Extract the (x, y) coordinate from the center of the cell holding the provided text.  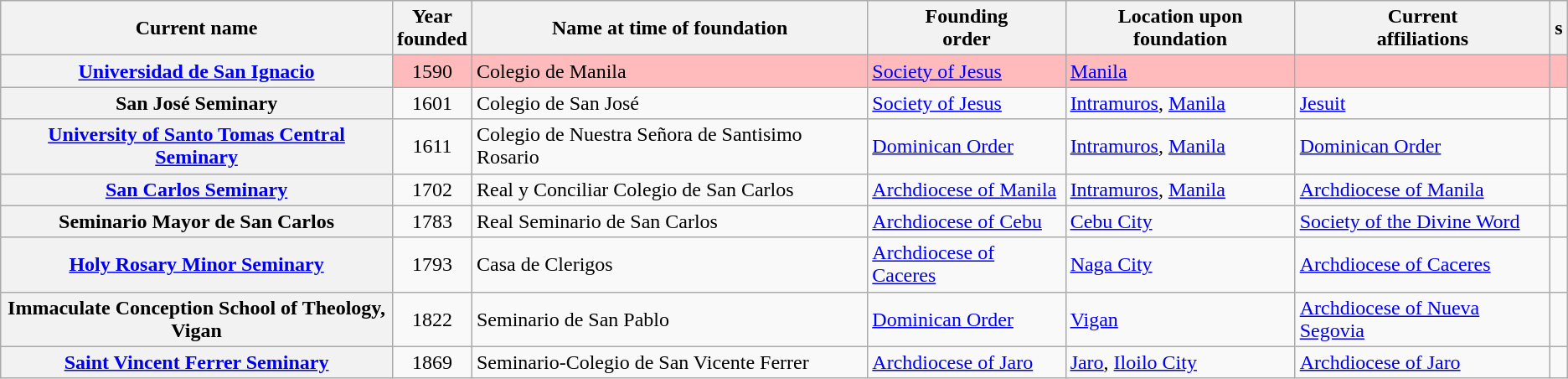
s (1559, 29)
1793 (432, 265)
1590 (432, 71)
Holy Rosary Minor Seminary (197, 265)
Vigan (1180, 319)
1702 (432, 189)
San José Seminary (197, 103)
Archdiocese of Cebu (967, 221)
Current name (197, 29)
Immaculate Conception School of Theology, Vigan (197, 319)
Real y Conciliar Colegio de San Carlos (669, 189)
Saint Vincent Ferrer Seminary (197, 362)
Jaro, Iloilo City (1180, 362)
1783 (432, 221)
Seminario-Colegio de San Vicente Ferrer (669, 362)
Manila (1180, 71)
1611 (432, 146)
Cebu City (1180, 221)
Seminario de San Pablo (669, 319)
Seminario Mayor de San Carlos (197, 221)
Yearfounded (432, 29)
Foundingorder (967, 29)
Name at time of foundation (669, 29)
Archdiocese of Nueva Segovia (1422, 319)
Jesuit (1422, 103)
1869 (432, 362)
Universidad de San Ignacio (197, 71)
Colegio de Nuestra Señora de Santisimo Rosario (669, 146)
Currentaffiliations (1422, 29)
Real Seminario de San Carlos (669, 221)
Society of the Divine Word (1422, 221)
Location upon foundation (1180, 29)
1822 (432, 319)
Naga City (1180, 265)
1601 (432, 103)
Casa de Clerigos (669, 265)
University of Santo Tomas Central Seminary (197, 146)
Colegio de Manila (669, 71)
San Carlos Seminary (197, 189)
Colegio de San José (669, 103)
